Output the [X, Y] coordinate of the center of the cell containing the given text.  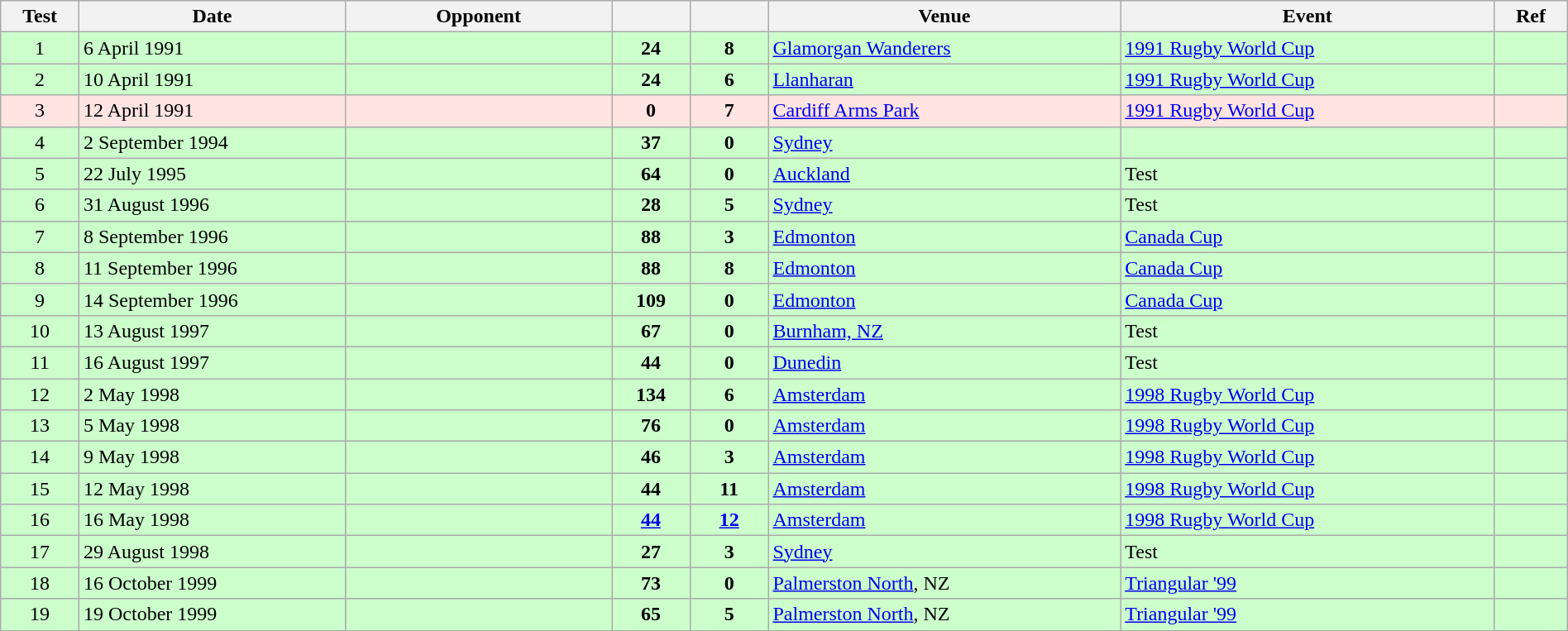
28 [652, 205]
16 October 1999 [212, 583]
9 [40, 299]
8 September 1996 [212, 237]
15 [40, 489]
14 [40, 457]
2 [40, 79]
12 May 1998 [212, 489]
46 [652, 457]
9 May 1998 [212, 457]
109 [652, 299]
10 [40, 331]
Venue [944, 17]
6 April 1991 [212, 48]
29 August 1998 [212, 552]
13 [40, 426]
64 [652, 174]
16 May 1998 [212, 520]
18 [40, 583]
37 [652, 142]
Burnham, NZ [944, 331]
Event [1307, 17]
65 [652, 614]
19 October 1999 [212, 614]
134 [652, 394]
76 [652, 426]
2 May 1998 [212, 394]
2 September 1994 [212, 142]
17 [40, 552]
Auckland [944, 174]
5 May 1998 [212, 426]
12 April 1991 [212, 111]
67 [652, 331]
Llanharan [944, 79]
Date [212, 17]
1 [40, 48]
11 September 1996 [212, 268]
Cardiff Arms Park [944, 111]
13 August 1997 [212, 331]
73 [652, 583]
Glamorgan Wanderers [944, 48]
10 April 1991 [212, 79]
16 August 1997 [212, 362]
16 [40, 520]
19 [40, 614]
Ref [1532, 17]
Dunedin [944, 362]
22 July 1995 [212, 174]
31 August 1996 [212, 205]
27 [652, 552]
14 September 1996 [212, 299]
4 [40, 142]
Opponent [479, 17]
